Provide the [X, Y] coordinate of the cell's center where the given text is located.  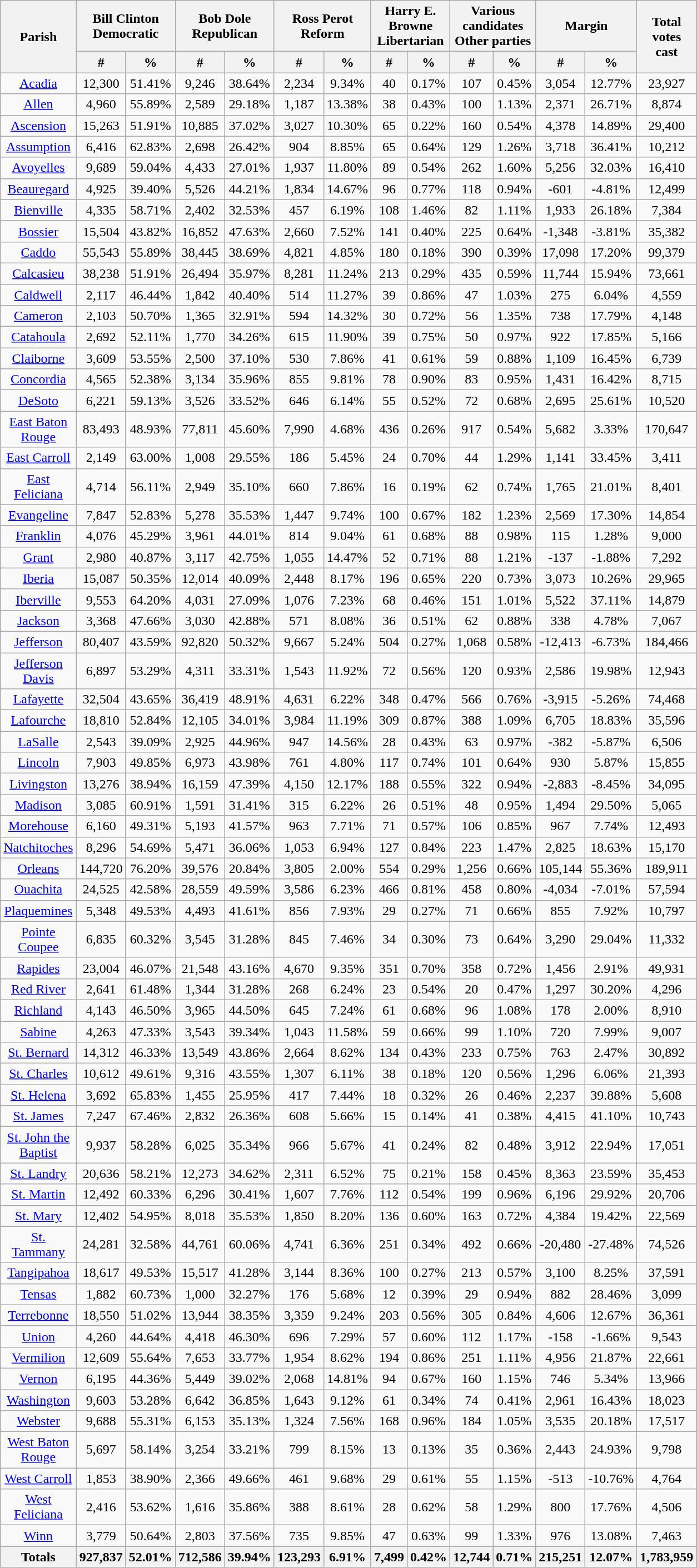
0.41% [515, 1400]
16 [389, 487]
6,705 [560, 721]
14.81% [347, 1379]
76.20% [150, 868]
5,348 [101, 911]
58.21% [150, 1173]
4.68% [347, 429]
9,000 [667, 536]
16.43% [611, 1400]
735 [299, 1536]
4,741 [299, 1245]
35.34% [249, 1145]
458 [471, 890]
51.41% [150, 83]
186 [299, 458]
74,526 [667, 1245]
-158 [560, 1336]
33.31% [249, 670]
29.50% [611, 805]
Bill ClintonDemocratic [126, 26]
53.55% [150, 358]
275 [560, 295]
43.55% [249, 1074]
0.13% [429, 1450]
Tensas [38, 1294]
32.58% [150, 1245]
182 [471, 515]
127 [389, 847]
3,144 [299, 1273]
262 [471, 168]
51.02% [150, 1315]
922 [560, 337]
-20,480 [560, 1245]
13,549 [200, 1053]
3,100 [560, 1273]
West Carroll [38, 1479]
18,810 [101, 721]
1,000 [200, 1294]
Jackson [38, 621]
33.77% [249, 1357]
1,307 [299, 1074]
2,586 [560, 670]
74,468 [667, 700]
45.60% [249, 429]
St. Mary [38, 1216]
22,569 [667, 1216]
39.94% [249, 1557]
99,379 [667, 252]
9.74% [347, 515]
3,526 [200, 401]
10,612 [101, 1074]
1,834 [299, 189]
1,954 [299, 1357]
24.93% [611, 1450]
Terrebonne [38, 1315]
3,961 [200, 536]
12,744 [471, 1557]
2,448 [299, 578]
4,148 [667, 316]
1,591 [200, 805]
189,911 [667, 868]
74 [471, 1400]
23 [389, 989]
7.71% [347, 826]
Beauregard [38, 189]
18 [389, 1095]
184 [471, 1421]
64.20% [150, 600]
Webster [38, 1421]
9.81% [347, 379]
6.19% [347, 210]
37.10% [249, 358]
1.03% [515, 295]
7.56% [347, 1421]
3,290 [560, 939]
27.09% [249, 600]
West Feliciana [38, 1507]
42.75% [249, 557]
Bossier [38, 231]
15,087 [101, 578]
12,105 [200, 721]
Washington [38, 1400]
13.38% [347, 104]
2,641 [101, 989]
9,543 [667, 1336]
13.08% [611, 1536]
390 [471, 252]
35.97% [249, 273]
37.11% [611, 600]
554 [389, 868]
4,143 [101, 1010]
43.59% [150, 642]
199 [471, 1195]
0.81% [429, 890]
2,961 [560, 1400]
-4,034 [560, 890]
43.82% [150, 231]
49.85% [150, 763]
44.50% [249, 1010]
180 [389, 252]
1,296 [560, 1074]
60.73% [150, 1294]
73 [471, 939]
0.93% [515, 670]
17.20% [611, 252]
8,401 [667, 487]
92,820 [200, 642]
47.63% [249, 231]
23,927 [667, 83]
Catahoula [38, 337]
9,553 [101, 600]
Pointe Coupee [38, 939]
68 [389, 600]
9,689 [101, 168]
Morehouse [38, 826]
35.96% [249, 379]
44 [471, 458]
11.92% [347, 670]
168 [389, 1421]
1,933 [560, 210]
43.16% [249, 968]
13,966 [667, 1379]
0.85% [515, 826]
184,466 [667, 642]
Plaquemines [38, 911]
60.33% [150, 1195]
1,187 [299, 104]
27.01% [249, 168]
14,879 [667, 600]
4,031 [200, 600]
7.44% [347, 1095]
-6.73% [611, 642]
39.34% [249, 1032]
1.09% [515, 721]
12.67% [611, 1315]
6.14% [347, 401]
6,897 [101, 670]
20 [471, 989]
32.91% [249, 316]
1,543 [299, 670]
32.27% [249, 1294]
49.66% [249, 1479]
Lincoln [38, 763]
Jefferson Davis [38, 670]
St. John the Baptist [38, 1145]
1,344 [200, 989]
10,743 [667, 1116]
1,324 [299, 1421]
223 [471, 847]
18.63% [611, 847]
54.95% [150, 1216]
3,586 [299, 890]
927,837 [101, 1557]
0.80% [515, 890]
615 [299, 337]
0.38% [515, 1116]
Margin [586, 26]
18,550 [101, 1315]
348 [389, 700]
3,805 [299, 868]
1.05% [515, 1421]
947 [299, 742]
Sabine [38, 1032]
11.90% [347, 337]
Ouachita [38, 890]
7.99% [611, 1032]
Total votes cast [667, 37]
3,368 [101, 621]
-137 [560, 557]
10.26% [611, 578]
0.36% [515, 1450]
2,416 [101, 1507]
0.77% [429, 189]
41.61% [249, 911]
17,098 [560, 252]
2,500 [200, 358]
38.94% [150, 784]
1.28% [611, 536]
25.95% [249, 1095]
Grant [38, 557]
15,263 [101, 126]
2,366 [200, 1479]
12.77% [611, 83]
29.18% [249, 104]
118 [471, 189]
2,698 [200, 147]
38,445 [200, 252]
-5.87% [611, 742]
28,559 [200, 890]
12 [389, 1294]
Livingston [38, 784]
3,117 [200, 557]
5.67% [347, 1145]
6.36% [347, 1245]
1,455 [200, 1095]
49.61% [150, 1074]
1,770 [200, 337]
-27.48% [611, 1245]
62.83% [150, 147]
2,832 [200, 1116]
1.26% [515, 147]
101 [471, 763]
4,960 [101, 104]
50.32% [249, 642]
1,456 [560, 968]
6.11% [347, 1074]
761 [299, 763]
1,447 [299, 515]
12,014 [200, 578]
55.64% [150, 1357]
3,085 [101, 805]
0.14% [429, 1116]
2,695 [560, 401]
0.87% [429, 721]
7,903 [101, 763]
33.52% [249, 401]
67.46% [150, 1116]
13 [389, 1450]
Concordia [38, 379]
38,238 [101, 273]
1,783,959 [667, 1557]
Natchitoches [38, 847]
1.13% [515, 104]
1,616 [200, 1507]
35.13% [249, 1421]
5.24% [347, 642]
15,170 [667, 847]
58 [471, 1507]
61.48% [150, 989]
46.07% [150, 968]
50.35% [150, 578]
Iberville [38, 600]
106 [471, 826]
2,660 [299, 231]
46.50% [150, 1010]
2,692 [101, 337]
1.23% [515, 515]
40.87% [150, 557]
Iberia [38, 578]
3,545 [200, 939]
5,193 [200, 826]
9.68% [347, 1479]
52.83% [150, 515]
233 [471, 1053]
712,586 [200, 1557]
Orleans [38, 868]
4,956 [560, 1357]
1,043 [299, 1032]
178 [560, 1010]
6.04% [611, 295]
5,166 [667, 337]
46.44% [150, 295]
2,371 [560, 104]
59.13% [150, 401]
94 [389, 1379]
6,642 [200, 1400]
5,682 [560, 429]
DeSoto [38, 401]
4,335 [101, 210]
44.21% [249, 189]
-4.81% [611, 189]
22.94% [611, 1145]
358 [471, 968]
14.47% [347, 557]
29.55% [249, 458]
571 [299, 621]
1,937 [299, 168]
39.40% [150, 189]
0.90% [429, 379]
0.22% [429, 126]
8.08% [347, 621]
22,661 [667, 1357]
4,433 [200, 168]
917 [471, 429]
151 [471, 600]
309 [389, 721]
845 [299, 939]
52.84% [150, 721]
7,847 [101, 515]
0.73% [515, 578]
34.26% [249, 337]
5.68% [347, 1294]
141 [389, 231]
Vernon [38, 1379]
75 [389, 1173]
763 [560, 1053]
814 [299, 536]
14.67% [347, 189]
9,603 [101, 1400]
4,925 [101, 189]
24,281 [101, 1245]
78 [389, 379]
1.21% [515, 557]
0.17% [429, 83]
15.94% [611, 273]
188 [389, 784]
-1.66% [611, 1336]
6,835 [101, 939]
St. Tammany [38, 1245]
20.84% [249, 868]
1,494 [560, 805]
20.18% [611, 1421]
1.35% [515, 316]
8,281 [299, 273]
-7.01% [611, 890]
6.24% [347, 989]
107 [471, 83]
39,576 [200, 868]
44.64% [150, 1336]
83,493 [101, 429]
3,535 [560, 1421]
Claiborne [38, 358]
36 [389, 621]
89 [389, 168]
56.11% [150, 487]
35.10% [249, 487]
5.45% [347, 458]
-382 [560, 742]
East Baton Rouge [38, 429]
-513 [560, 1479]
800 [560, 1507]
4,311 [200, 670]
1.33% [515, 1536]
7.93% [347, 911]
Ascension [38, 126]
10,797 [667, 911]
123,293 [299, 1557]
9,316 [200, 1074]
4,606 [560, 1315]
44.01% [249, 536]
7,384 [667, 210]
39.88% [611, 1095]
52 [389, 557]
8.25% [611, 1273]
4,150 [299, 784]
315 [299, 805]
8,910 [667, 1010]
St. James [38, 1116]
36,361 [667, 1315]
52.01% [150, 1557]
34,095 [667, 784]
9.24% [347, 1315]
8.61% [347, 1507]
105,144 [560, 868]
21.87% [611, 1357]
4,418 [200, 1336]
3,027 [299, 126]
38.69% [249, 252]
65.83% [150, 1095]
1,068 [471, 642]
10,212 [667, 147]
12,300 [101, 83]
4,076 [101, 536]
63 [471, 742]
12,402 [101, 1216]
32,504 [101, 700]
16.45% [611, 358]
28.46% [611, 1294]
5,608 [667, 1095]
338 [560, 621]
25.61% [611, 401]
176 [299, 1294]
2,234 [299, 83]
Allen [38, 104]
461 [299, 1479]
6,221 [101, 401]
492 [471, 1245]
0.21% [429, 1173]
2,443 [560, 1450]
0.62% [429, 1507]
Harry E. BrowneLibertarian [410, 26]
966 [299, 1145]
30.20% [611, 989]
40 [389, 83]
1,842 [200, 295]
42.58% [150, 890]
2,589 [200, 104]
4,670 [299, 968]
305 [471, 1315]
38.64% [249, 83]
5.66% [347, 1116]
73,661 [667, 273]
6.06% [611, 1074]
163 [471, 1216]
53.28% [150, 1400]
7,463 [667, 1536]
47.33% [150, 1032]
29.92% [611, 1195]
4,714 [101, 487]
21,393 [667, 1074]
9,937 [101, 1145]
Union [38, 1336]
0.58% [515, 642]
55,543 [101, 252]
6.94% [347, 847]
Rapides [38, 968]
1.47% [515, 847]
10,520 [667, 401]
115 [560, 536]
3,984 [299, 721]
3,254 [200, 1450]
3,609 [101, 358]
12.17% [347, 784]
43.86% [249, 1053]
1,055 [299, 557]
Totals [38, 1557]
60.91% [150, 805]
34 [389, 939]
35,382 [667, 231]
19.98% [611, 670]
1,256 [471, 868]
Franklin [38, 536]
16,410 [667, 168]
566 [471, 700]
12,493 [667, 826]
2,117 [101, 295]
10.30% [347, 126]
3,359 [299, 1315]
220 [471, 578]
7.74% [611, 826]
East Feliciana [38, 487]
322 [471, 784]
9.35% [347, 968]
Acadia [38, 83]
6,195 [101, 1379]
42.88% [249, 621]
6,196 [560, 1195]
4,631 [299, 700]
43.65% [150, 700]
44.96% [249, 742]
720 [560, 1032]
646 [299, 401]
7,990 [299, 429]
20,706 [667, 1195]
29.04% [611, 939]
48 [471, 805]
14,854 [667, 515]
St. Helena [38, 1095]
6,416 [101, 147]
37.56% [249, 1536]
9,007 [667, 1032]
13,944 [200, 1315]
17,051 [667, 1145]
26,494 [200, 273]
29,400 [667, 126]
24,525 [101, 890]
9,798 [667, 1450]
0.32% [429, 1095]
466 [389, 890]
608 [299, 1116]
930 [560, 763]
Assumption [38, 147]
Avoyelles [38, 168]
4,378 [560, 126]
5,278 [200, 515]
54.69% [150, 847]
530 [299, 358]
8,296 [101, 847]
40.40% [249, 295]
4,260 [101, 1336]
23.59% [611, 1173]
30,892 [667, 1053]
7,292 [667, 557]
9.85% [347, 1536]
Evangeline [38, 515]
9,688 [101, 1421]
0.98% [515, 536]
696 [299, 1336]
13,276 [101, 784]
36.06% [249, 847]
14.32% [347, 316]
38.90% [150, 1479]
12,609 [101, 1357]
6,973 [200, 763]
15 [389, 1116]
9,667 [299, 642]
8.85% [347, 147]
967 [560, 826]
417 [299, 1095]
9.04% [347, 536]
1,850 [299, 1216]
12,943 [667, 670]
11.58% [347, 1032]
4,565 [101, 379]
882 [560, 1294]
24 [389, 458]
39.02% [249, 1379]
2,103 [101, 316]
44.36% [150, 1379]
1,076 [299, 600]
55.36% [611, 868]
7.24% [347, 1010]
80,407 [101, 642]
Ross PerotReform [322, 26]
11.24% [347, 273]
58.71% [150, 210]
14.89% [611, 126]
6.91% [347, 1557]
Bienville [38, 210]
1,109 [560, 358]
44,761 [200, 1245]
Tangipahoa [38, 1273]
856 [299, 911]
-12,413 [560, 642]
8,715 [667, 379]
St. Charles [38, 1074]
203 [389, 1315]
6,160 [101, 826]
6,296 [200, 1195]
4.85% [347, 252]
Parish [38, 37]
3,073 [560, 578]
5.87% [611, 763]
194 [389, 1357]
144,720 [101, 868]
48.93% [150, 429]
435 [471, 273]
Caldwell [38, 295]
37.02% [249, 126]
11.80% [347, 168]
Various candidatesOther parties [493, 26]
19.42% [611, 1216]
20,636 [101, 1173]
17,517 [667, 1421]
158 [471, 1173]
15,855 [667, 763]
117 [389, 763]
33.21% [249, 1450]
35.86% [249, 1507]
26.18% [611, 210]
1,853 [101, 1479]
37,591 [667, 1273]
4,821 [299, 252]
4.78% [611, 621]
Richland [38, 1010]
-8.45% [611, 784]
6,025 [200, 1145]
Jefferson [38, 642]
7.76% [347, 1195]
1.08% [515, 1010]
15,517 [200, 1273]
3,411 [667, 458]
2,311 [299, 1173]
1.17% [515, 1336]
108 [389, 210]
1.60% [515, 168]
514 [299, 295]
2,543 [101, 742]
50.70% [150, 316]
134 [389, 1053]
17.76% [611, 1507]
12,499 [667, 189]
904 [299, 147]
29,965 [667, 578]
41.28% [249, 1273]
3,718 [560, 147]
0.52% [429, 401]
52.38% [150, 379]
1,431 [560, 379]
5,471 [200, 847]
7.92% [611, 911]
14.56% [347, 742]
12.07% [611, 1557]
7,067 [667, 621]
4,296 [667, 989]
6,153 [200, 1421]
57,594 [667, 890]
1,053 [299, 847]
7.52% [347, 231]
45.29% [150, 536]
2,569 [560, 515]
2,664 [299, 1053]
2,149 [101, 458]
4,384 [560, 1216]
41.10% [611, 1116]
5.34% [611, 1379]
0.19% [429, 487]
-10.76% [611, 1479]
Lafayette [38, 700]
5,522 [560, 600]
351 [389, 968]
-1.88% [611, 557]
50 [471, 337]
-3,915 [560, 700]
2,925 [200, 742]
21,548 [200, 968]
976 [560, 1536]
1,008 [200, 458]
3,543 [200, 1032]
0.63% [429, 1536]
21.01% [611, 487]
3,030 [200, 621]
LaSalle [38, 742]
1,141 [560, 458]
12,492 [101, 1195]
0.59% [515, 273]
7.23% [347, 600]
26.42% [249, 147]
St. Landry [38, 1173]
5,065 [667, 805]
16.42% [611, 379]
48.91% [249, 700]
-3.81% [611, 231]
504 [389, 642]
52.11% [150, 337]
35 [471, 1450]
16,159 [200, 784]
7,653 [200, 1357]
11.27% [347, 295]
215,251 [560, 1557]
56 [471, 316]
35,453 [667, 1173]
9.12% [347, 1400]
2,237 [560, 1095]
38.35% [249, 1315]
2,803 [200, 1536]
60.32% [150, 939]
18,023 [667, 1400]
36.85% [249, 1400]
-1,348 [560, 231]
-601 [560, 189]
3,054 [560, 83]
5,526 [200, 189]
-2,883 [560, 784]
30.41% [249, 1195]
8,018 [200, 1216]
7,247 [101, 1116]
3,099 [667, 1294]
1,607 [299, 1195]
1,765 [560, 487]
26.71% [611, 104]
0.55% [429, 784]
0.42% [429, 1557]
3.33% [611, 429]
0.65% [429, 578]
Winn [38, 1536]
196 [389, 578]
Cameron [38, 316]
32.03% [611, 168]
30 [389, 316]
1,297 [560, 989]
2,402 [200, 210]
746 [560, 1379]
3,779 [101, 1536]
268 [299, 989]
49.59% [249, 890]
St. Martin [38, 1195]
4,493 [200, 911]
11,744 [560, 273]
36,419 [200, 700]
645 [299, 1010]
4,415 [560, 1116]
5,449 [200, 1379]
-5.26% [611, 700]
1.46% [429, 210]
60.06% [249, 1245]
33.45% [611, 458]
18,617 [101, 1273]
49,931 [667, 968]
41.57% [249, 826]
1,365 [200, 316]
7.29% [347, 1336]
3,692 [101, 1095]
8.36% [347, 1273]
47.39% [249, 784]
660 [299, 487]
963 [299, 826]
34.62% [249, 1173]
55.31% [150, 1421]
0.24% [429, 1145]
1.10% [515, 1032]
47.66% [150, 621]
East Carroll [38, 458]
32.53% [249, 210]
4,506 [667, 1507]
Bob DoleRepublican [225, 26]
8.17% [347, 578]
36.41% [611, 147]
136 [389, 1216]
5,697 [101, 1450]
58.28% [150, 1145]
18.83% [611, 721]
9,246 [200, 83]
7.46% [347, 939]
Caddo [38, 252]
17.79% [611, 316]
43.98% [249, 763]
3,912 [560, 1145]
17.85% [611, 337]
53.29% [150, 670]
1,643 [299, 1400]
1.01% [515, 600]
5,256 [560, 168]
2,980 [101, 557]
46.30% [249, 1336]
2.47% [611, 1053]
0.30% [429, 939]
4,764 [667, 1479]
Vermilion [38, 1357]
57 [389, 1336]
170,647 [667, 429]
83 [471, 379]
39.09% [150, 742]
225 [471, 231]
4,263 [101, 1032]
17.30% [611, 515]
Calcasieu [38, 273]
40.09% [249, 578]
35,596 [667, 721]
594 [299, 316]
10,885 [200, 126]
6,506 [667, 742]
3,965 [200, 1010]
11,332 [667, 939]
53.62% [150, 1507]
11.19% [347, 721]
77,811 [200, 429]
3,134 [200, 379]
2.91% [611, 968]
8.20% [347, 1216]
9.34% [347, 83]
34.01% [249, 721]
49.31% [150, 826]
58.14% [150, 1450]
2,949 [200, 487]
46.33% [150, 1053]
23,004 [101, 968]
4,559 [667, 295]
12,273 [200, 1173]
8,363 [560, 1173]
457 [299, 210]
436 [389, 429]
738 [560, 316]
63.00% [150, 458]
St. Bernard [38, 1053]
8.15% [347, 1450]
129 [471, 147]
799 [299, 1450]
50.64% [150, 1536]
Madison [38, 805]
26.36% [249, 1116]
Red River [38, 989]
31.41% [249, 805]
16,852 [200, 231]
6.23% [347, 890]
59.04% [150, 168]
Lafourche [38, 721]
7,499 [389, 1557]
2,068 [299, 1379]
1,882 [101, 1294]
2,825 [560, 847]
0.48% [515, 1145]
0.26% [429, 429]
6,739 [667, 358]
4.80% [347, 763]
14,312 [101, 1053]
8,874 [667, 104]
0.76% [515, 700]
15,504 [101, 231]
6.52% [347, 1173]
0.40% [429, 231]
West Baton Rouge [38, 1450]
